Find where the given text appears and provide that cell's center as (x, y) coordinate. 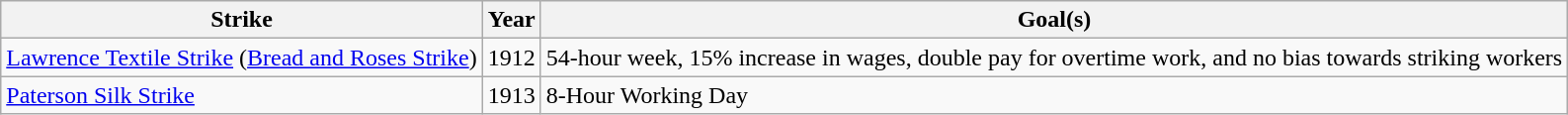
Year (512, 20)
Paterson Silk Strike (241, 95)
8-Hour Working Day (1053, 95)
54-hour week, 15% increase in wages, double pay for overtime work, and no bias towards striking workers (1053, 57)
1912 (512, 57)
Goal(s) (1053, 20)
Lawrence Textile Strike (Bread and Roses Strike) (241, 57)
Strike (241, 20)
1913 (512, 95)
